Determine the (X, Y) coordinate at the center of the cell enclosing the given text.  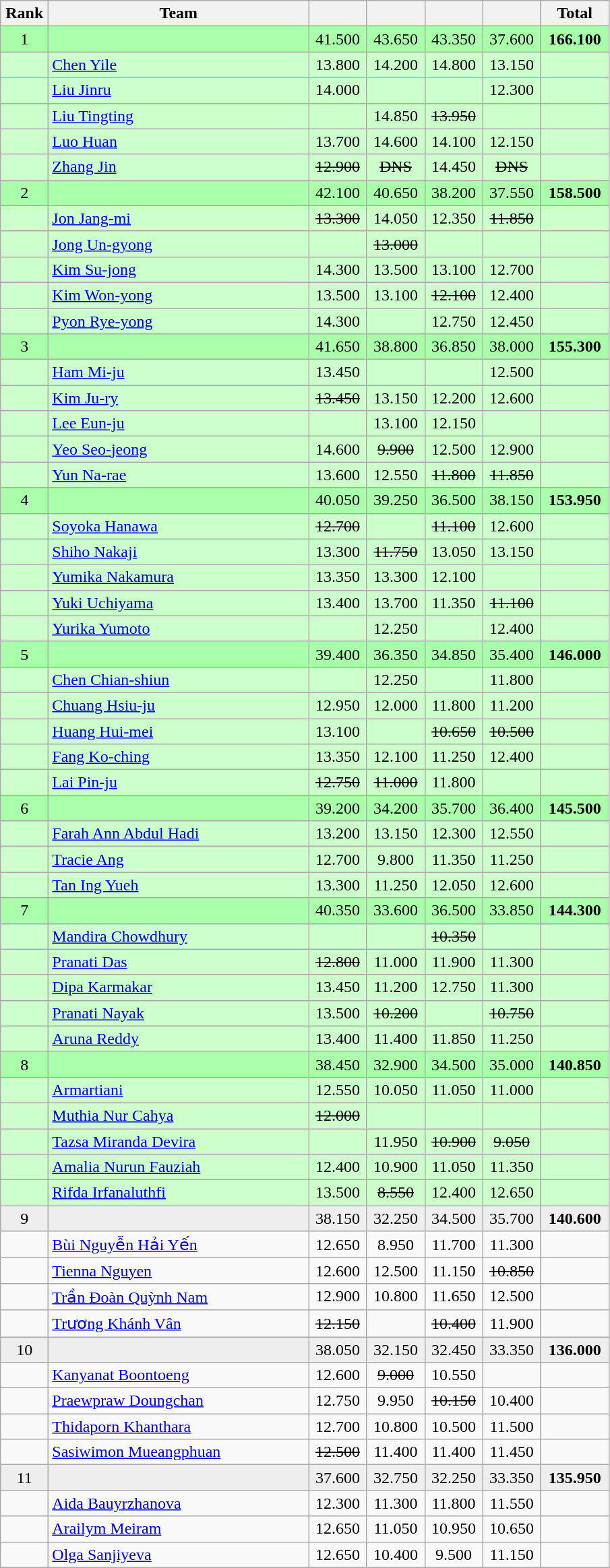
Chen Yile (179, 65)
43.650 (396, 39)
11 (24, 1478)
10.550 (454, 1375)
38.050 (338, 1349)
5 (24, 654)
Trương Khánh Vân (179, 1324)
11.650 (454, 1297)
8.550 (396, 1193)
Sasiwimon Mueangphuan (179, 1452)
38.450 (338, 1064)
135.950 (574, 1478)
13.800 (338, 65)
Tazsa Miranda Devira (179, 1142)
11.450 (512, 1452)
166.100 (574, 39)
Thidaporn Khanthara (179, 1427)
6 (24, 808)
Rifda Irfanaluthfi (179, 1193)
Kim Won-yong (179, 295)
Fang Ko-ching (179, 757)
3 (24, 347)
38.200 (454, 193)
2 (24, 193)
42.100 (338, 193)
Tan Ing Yueh (179, 885)
Pranati Das (179, 962)
Jon Jang-mi (179, 218)
41.500 (338, 39)
35.400 (512, 654)
Mandira Chowdhury (179, 936)
39.400 (338, 654)
14.850 (396, 116)
32.150 (396, 1349)
Dipa Karmakar (179, 987)
12.950 (338, 705)
9.800 (396, 859)
Armartiani (179, 1090)
32.750 (396, 1478)
Kim Su-jong (179, 269)
11.550 (512, 1503)
Chen Chian-shiun (179, 680)
36.850 (454, 347)
34.850 (454, 654)
11.750 (396, 552)
8 (24, 1064)
13.200 (338, 834)
12.450 (512, 321)
33.600 (396, 911)
Trần Đoàn Quỳnh Nam (179, 1297)
14.800 (454, 65)
36.400 (512, 808)
9.500 (454, 1555)
9.050 (512, 1142)
14.200 (396, 65)
10.350 (454, 936)
10.050 (396, 1090)
7 (24, 911)
40.650 (396, 193)
Farah Ann Abdul Hadi (179, 834)
10.850 (512, 1270)
14.450 (454, 167)
32.450 (454, 1349)
9.950 (396, 1401)
Tracie Ang (179, 859)
Amalia Nurun Fauziah (179, 1167)
32.900 (396, 1064)
13.000 (396, 244)
153.950 (574, 500)
Kim Ju-ry (179, 398)
Yeo Seo-jeong (179, 449)
39.250 (396, 500)
136.000 (574, 1349)
144.300 (574, 911)
34.200 (396, 808)
11.500 (512, 1427)
12.800 (338, 962)
36.350 (396, 654)
Liu Tingting (179, 116)
Liu Jinru (179, 90)
12.350 (454, 218)
Aida Bauyrzhanova (179, 1503)
4 (24, 500)
40.050 (338, 500)
Chuang Hsiu-ju (179, 705)
Yurika Yumoto (179, 628)
10 (24, 1349)
38.000 (512, 347)
Luo Huan (179, 141)
33.850 (512, 911)
140.600 (574, 1218)
Muthia Nur Cahya (179, 1115)
158.500 (574, 193)
10.750 (512, 1013)
10.150 (454, 1401)
10.200 (396, 1013)
14.100 (454, 141)
Rank (24, 13)
41.650 (338, 347)
145.500 (574, 808)
1 (24, 39)
Ham Mi-ju (179, 372)
Yuki Uchiyama (179, 603)
Olga Sanjiyeva (179, 1555)
14.000 (338, 90)
Aruna Reddy (179, 1039)
Pyon Rye-yong (179, 321)
Shiho Nakaji (179, 552)
35.000 (512, 1064)
40.350 (338, 911)
38.800 (396, 347)
9.000 (396, 1375)
Lai Pin-ju (179, 783)
Yumika Nakamura (179, 577)
Yun Na-rae (179, 475)
Arailym Meiram (179, 1529)
10.950 (454, 1529)
9.900 (396, 449)
Lee Eun-ju (179, 424)
146.000 (574, 654)
Jong Un-gyong (179, 244)
13.600 (338, 475)
Bùi Nguyễn Hải Yến (179, 1245)
Kanyanat Boontoeng (179, 1375)
11.700 (454, 1245)
13.950 (454, 116)
14.050 (396, 218)
Team (179, 13)
140.850 (574, 1064)
Tienna Nguyen (179, 1270)
39.200 (338, 808)
Zhang Jin (179, 167)
Pranati Nayak (179, 1013)
8.950 (396, 1245)
9 (24, 1218)
37.550 (512, 193)
Total (574, 13)
13.050 (454, 552)
43.350 (454, 39)
Huang Hui-mei (179, 731)
12.200 (454, 398)
Praewpraw Doungchan (179, 1401)
11.950 (396, 1142)
Soyoka Hanawa (179, 526)
12.050 (454, 885)
155.300 (574, 347)
